Pinpoint the cell where the given text exists, returning its [x, y] midpoint coordinate. 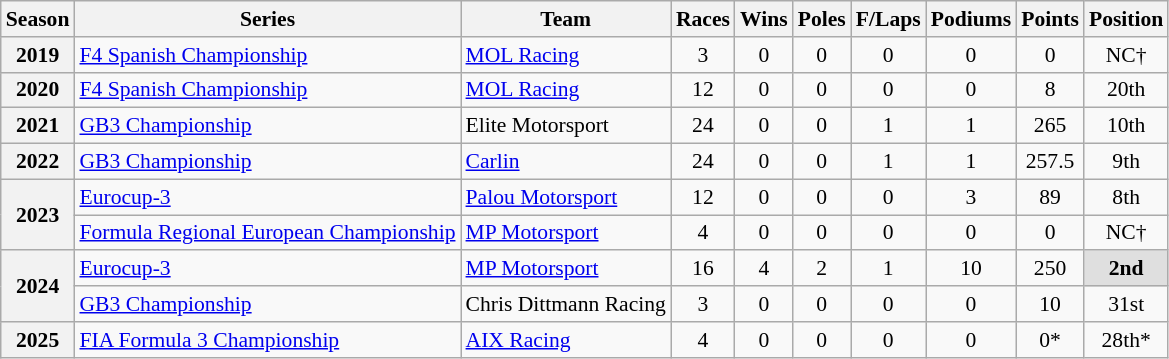
2nd [1126, 269]
10th [1126, 126]
89 [1050, 197]
8 [1050, 90]
Team [565, 19]
31st [1126, 304]
Formula Regional European Championship [267, 233]
Position [1126, 19]
Races [703, 19]
Chris Dittmann Racing [565, 304]
Palou Motorsport [565, 197]
257.5 [1050, 162]
2023 [38, 214]
265 [1050, 126]
Wins [764, 19]
Elite Motorsport [565, 126]
9th [1126, 162]
FIA Formula 3 Championship [267, 340]
16 [703, 269]
Points [1050, 19]
F/Laps [888, 19]
Poles [822, 19]
Season [38, 19]
2 [822, 269]
28th* [1126, 340]
Carlin [565, 162]
20th [1126, 90]
2019 [38, 55]
2024 [38, 286]
250 [1050, 269]
2022 [38, 162]
Podiums [972, 19]
Series [267, 19]
2020 [38, 90]
0* [1050, 340]
AIX Racing [565, 340]
2021 [38, 126]
8th [1126, 197]
2025 [38, 340]
